For the text-containing cell, return its midpoint in (x, y) coordinate format. 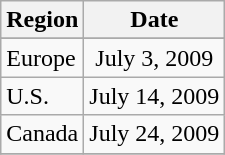
July 3, 2009 (154, 58)
Region (42, 20)
July 24, 2009 (154, 134)
Europe (42, 58)
Canada (42, 134)
Date (154, 20)
July 14, 2009 (154, 96)
U.S. (42, 96)
